For the text-containing cell, return its midpoint in (x, y) coordinate format. 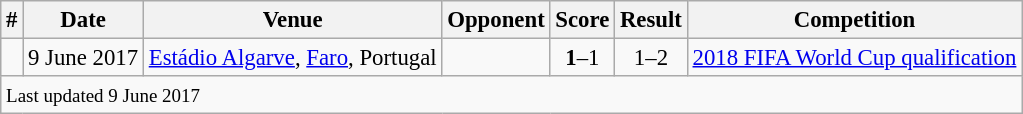
Last updated 9 June 2017 (512, 95)
1–1 (582, 58)
Opponent (496, 20)
1–2 (652, 58)
Date (84, 20)
Score (582, 20)
2018 FIFA World Cup qualification (854, 58)
Estádio Algarve, Faro, Portugal (292, 58)
Competition (854, 20)
9 June 2017 (84, 58)
Venue (292, 20)
# (12, 20)
Result (652, 20)
